For the text-containing cell, return its midpoint in [X, Y] coordinate format. 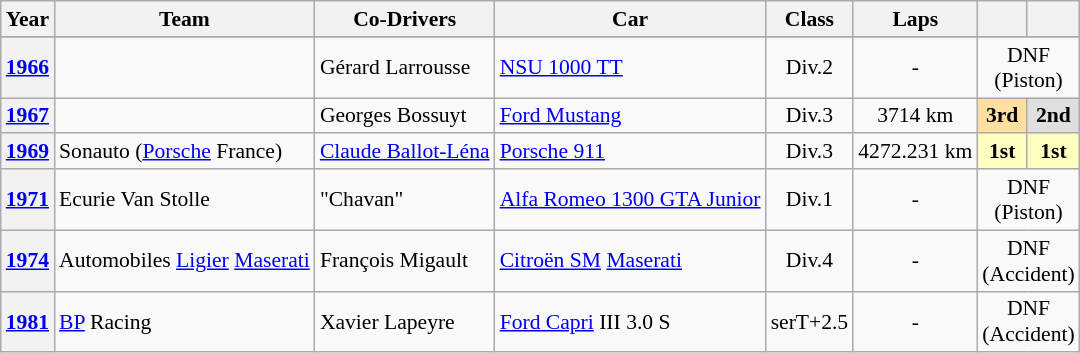
1967 [28, 116]
1966 [28, 68]
1981 [28, 322]
Co-Drivers [405, 19]
serT+2.5 [810, 322]
3714 km [915, 116]
Div.4 [810, 260]
Div.1 [810, 200]
4272.231 km [915, 152]
Ecurie Van Stolle [184, 200]
3rd [1002, 116]
Sonauto (Porsche France) [184, 152]
Year [28, 19]
Automobiles Ligier Maserati [184, 260]
1971 [28, 200]
Car [630, 19]
1969 [28, 152]
Laps [915, 19]
Xavier Lapeyre [405, 322]
1974 [28, 260]
François Migault [405, 260]
Georges Bossuyt [405, 116]
Ford Mustang [630, 116]
BP Racing [184, 322]
Alfa Romeo 1300 GTA Junior [630, 200]
Gérard Larrousse [405, 68]
Div.2 [810, 68]
Citroën SM Maserati [630, 260]
2nd [1054, 116]
NSU 1000 TT [630, 68]
Team [184, 19]
Claude Ballot-Léna [405, 152]
Ford Capri III 3.0 S [630, 322]
"Chavan" [405, 200]
Class [810, 19]
Porsche 911 [630, 152]
